Provide the (x, y) coordinate of the cell's center where the given text is located.  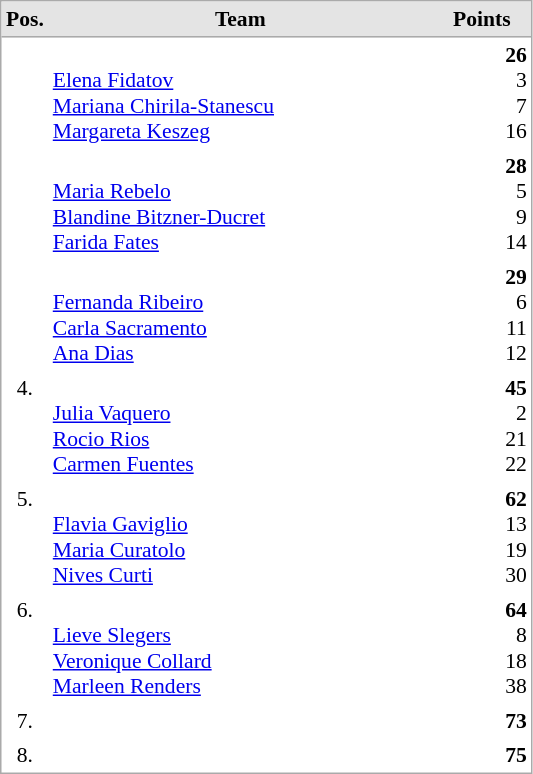
6. (26, 648)
Flavia Gaviglio Maria Curatolo Nives Curti (240, 538)
64 8 18 38 (482, 648)
4. (26, 426)
62 13 19 30 (482, 538)
28 5 9 14 (482, 204)
Pos. (26, 20)
Points (482, 20)
5. (26, 538)
Maria Rebelo Blandine Bitzner-Ducret Farida Fates (240, 204)
Julia Vaquero Rocio Rios Carmen Fuentes (240, 426)
Elena Fidatov Mariana Chirila-Stanescu Margareta Keszeg (240, 94)
Fernanda Ribeiro Carla Sacramento Ana Dias (240, 316)
29 6 11 12 (482, 316)
Lieve Slegers Veronique Collard Marleen Renders (240, 648)
45 2 21 22 (482, 426)
26 3 7 16 (482, 94)
8. (26, 755)
73 (482, 721)
75 (482, 755)
7. (26, 721)
Team (240, 20)
